Provide the (x, y) coordinate of the cell's center where the given text is located.  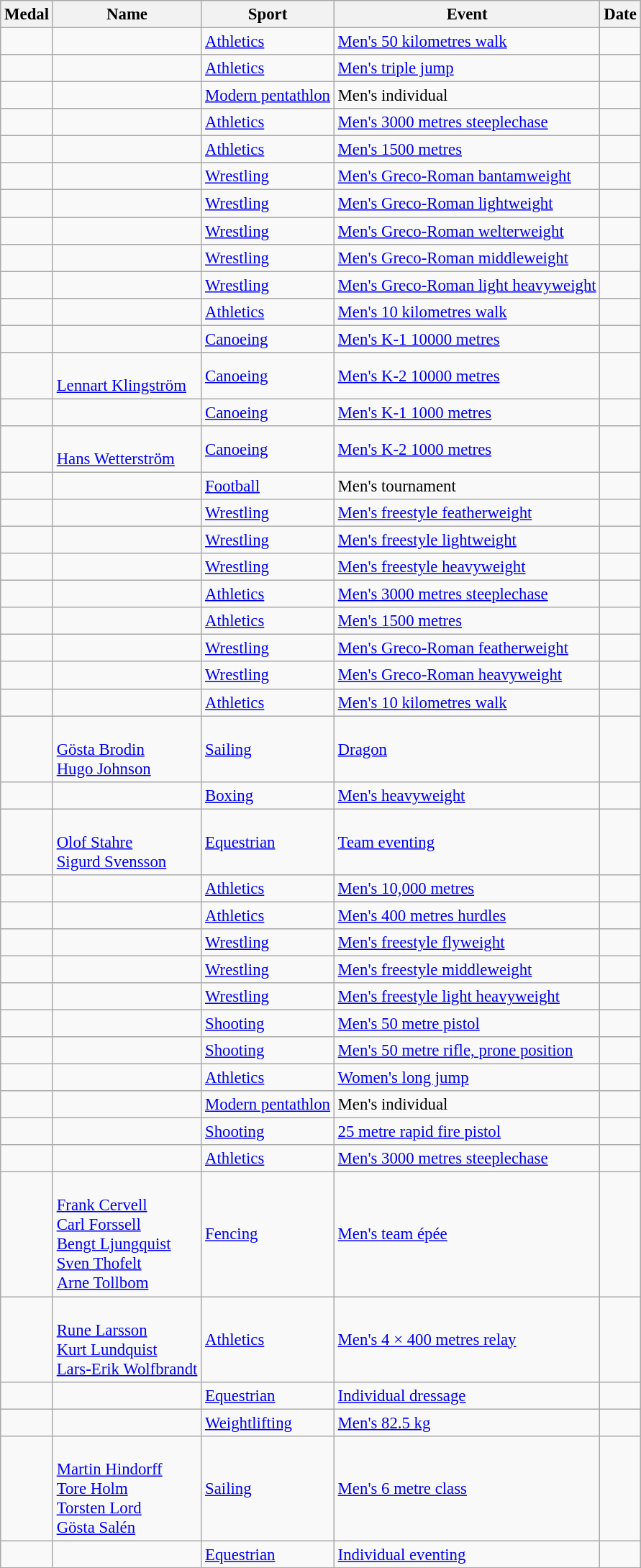
Men's 4 × 400 metres relay (467, 1340)
Men's Greco-Roman middleweight (467, 258)
Date (620, 14)
Men's Greco-Roman heavyweight (467, 676)
Olof StahreSigurd Svensson (127, 842)
Men's triple jump (467, 68)
Hans Wetterström (127, 449)
Men's Greco-Roman bantamweight (467, 176)
Men's Greco-Roman light heavyweight (467, 285)
Men's heavyweight (467, 795)
Men's K-1 1000 metres (467, 412)
Name (127, 14)
Men's Greco-Roman welterweight (467, 231)
Men's Greco-Roman featherweight (467, 648)
Men's 6 metre class (467, 1488)
Men's K-2 10000 metres (467, 376)
Rune LarssonKurt LundquistLars-Erik Wolfbrandt (127, 1340)
Lennart Klingström (127, 376)
Men's freestyle heavyweight (467, 567)
Individual eventing (467, 1554)
Men's 400 metres hurdles (467, 915)
25 metre rapid fire pistol (467, 1132)
Frank CervellCarl ForssellBengt LjungquistSven ThofeltArne Tollbom (127, 1235)
Men's Greco-Roman lightweight (467, 204)
Martin HindorffTore HolmTorsten LordGösta Salén (127, 1488)
Event (467, 14)
Football (268, 486)
Men's tournament (467, 486)
Dragon (467, 749)
Men's 50 metre rifle, prone position (467, 1051)
Women's long jump (467, 1078)
Men's freestyle middleweight (467, 969)
Men's freestyle featherweight (467, 513)
Individual dressage (467, 1395)
Men's freestyle lightweight (467, 540)
Fencing (268, 1235)
Men's team épée (467, 1235)
Weightlifting (268, 1423)
Medal (27, 14)
Men's 82.5 kg (467, 1423)
Gösta BrodinHugo Johnson (127, 749)
Men's 10,000 metres (467, 889)
Team eventing (467, 842)
Men's 50 metre pistol (467, 1024)
Sport (268, 14)
Men's K-1 10000 metres (467, 339)
Boxing (268, 795)
Men's K-2 1000 metres (467, 449)
Men's 50 kilometres walk (467, 42)
Men's freestyle light heavyweight (467, 997)
Men's freestyle flyweight (467, 943)
